Identify which cell holds the provided text, then report its [x, y] central coordinate. 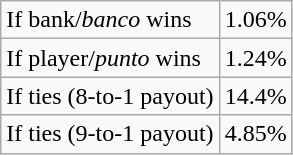
1.06% [256, 20]
If ties (9-to-1 payout) [110, 134]
If ties (8-to-1 payout) [110, 96]
If bank/banco wins [110, 20]
1.24% [256, 58]
14.4% [256, 96]
4.85% [256, 134]
If player/punto wins [110, 58]
